Output the [X, Y] coordinate of the center of the cell containing the given text.  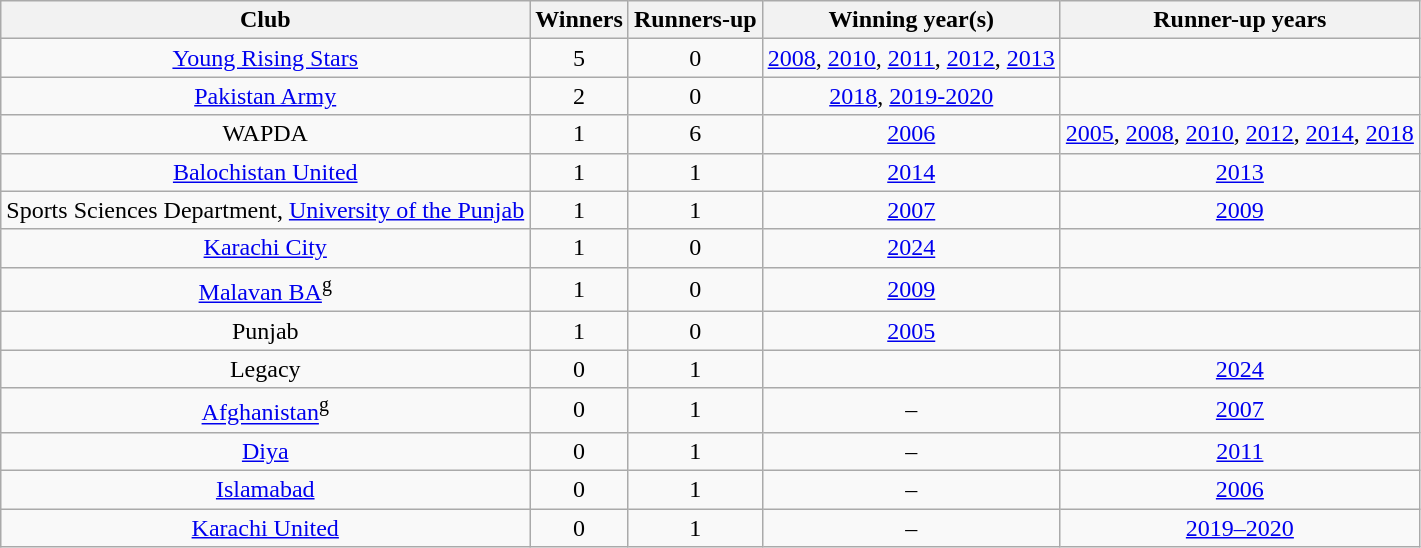
Afghanistang [266, 410]
Runners-up [695, 20]
Islamabad [266, 489]
Karachi United [266, 528]
2 [580, 96]
Young Rising Stars [266, 58]
2011 [1240, 451]
Legacy [266, 369]
Sports Sciences Department, University of the Punjab [266, 210]
2019–2020 [1240, 528]
2005, 2008, 2010, 2012, 2014, 2018 [1240, 134]
Pakistan Army [266, 96]
2014 [911, 172]
5 [580, 58]
2013 [1240, 172]
Punjab [266, 331]
Karachi City [266, 248]
Diya [266, 451]
Winning year(s) [911, 20]
6 [695, 134]
2018, 2019-2020 [911, 96]
Winners [580, 20]
2008, 2010, 2011, 2012, 2013 [911, 58]
WAPDA [266, 134]
Balochistan United [266, 172]
Malavan BAg [266, 290]
Club [266, 20]
Runner-up years [1240, 20]
2005 [911, 331]
